Pinpoint the cell where the given text exists, returning its [X, Y] midpoint coordinate. 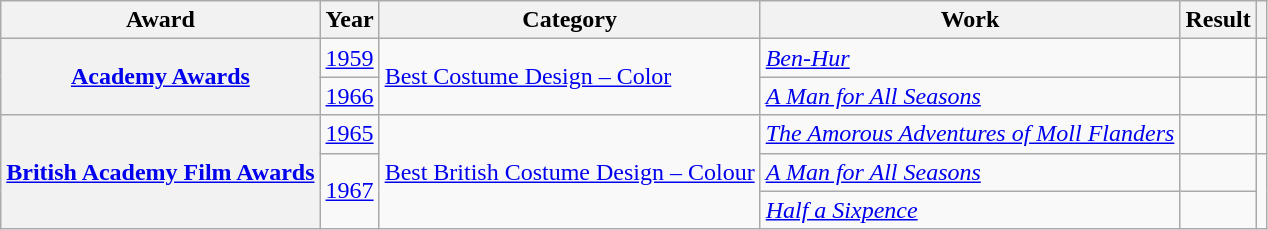
Best Costume Design – Color [570, 77]
Year [350, 20]
1965 [350, 134]
1959 [350, 58]
The Amorous Adventures of Moll Flanders [970, 134]
Ben-Hur [970, 58]
Category [570, 20]
Half a Sixpence [970, 210]
Result [1218, 20]
1966 [350, 96]
Best British Costume Design – Colour [570, 172]
Academy Awards [160, 77]
Award [160, 20]
British Academy Film Awards [160, 172]
Work [970, 20]
1967 [350, 191]
